Capture the cell that displays the provided text and extract its (X, Y) central coordinate. 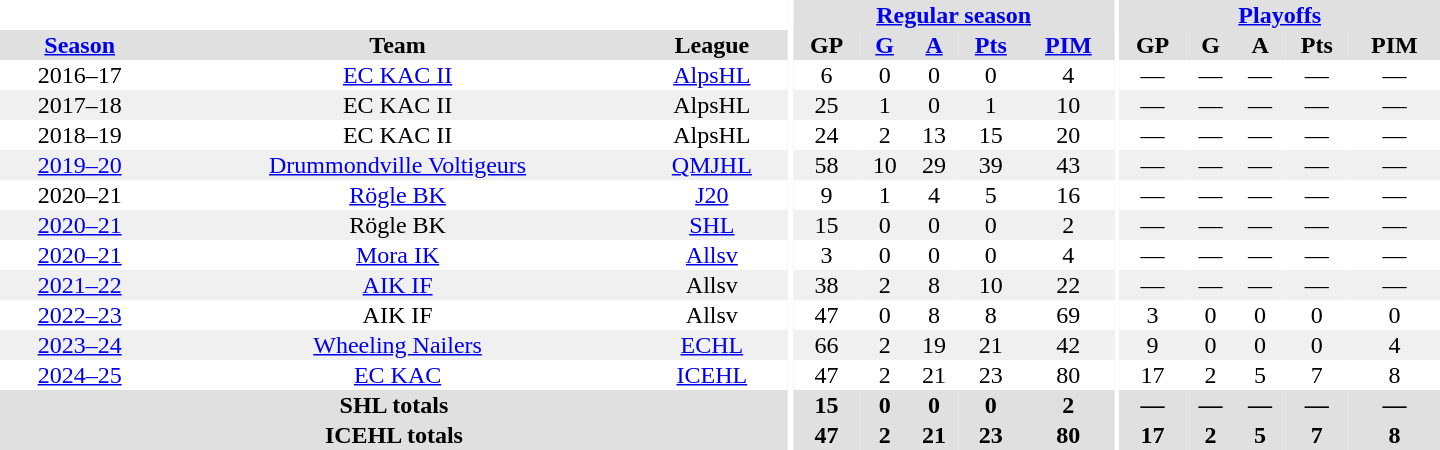
Drummondville Voltigeurs (397, 165)
Mora IK (397, 255)
25 (826, 105)
2018–19 (80, 135)
Playoffs (1280, 15)
2022–23 (80, 315)
38 (826, 285)
2016–17 (80, 75)
2021–22 (80, 285)
EC KAC (397, 375)
Season (80, 45)
20 (1068, 135)
Regular season (953, 15)
16 (1068, 195)
ICEHL totals (394, 435)
2024–25 (80, 375)
2019–20 (80, 165)
24 (826, 135)
ICEHL (712, 375)
29 (934, 165)
39 (991, 165)
J20 (712, 195)
43 (1068, 165)
SHL (712, 225)
19 (934, 345)
66 (826, 345)
Wheeling Nailers (397, 345)
13 (934, 135)
2023–24 (80, 345)
58 (826, 165)
QMJHL (712, 165)
6 (826, 75)
Team (397, 45)
22 (1068, 285)
League (712, 45)
SHL totals (394, 405)
42 (1068, 345)
2017–18 (80, 105)
ECHL (712, 345)
69 (1068, 315)
